Find where the given text appears and provide that cell's center as (x, y) coordinate. 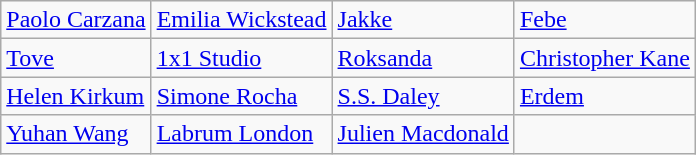
1x1 Studio (242, 58)
S.S. Daley (423, 96)
Julien Macdonald (423, 134)
Jakke (423, 20)
Helen Kirkum (76, 96)
Yuhan Wang (76, 134)
Roksanda (423, 58)
Emilia Wickstead (242, 20)
Febe (604, 20)
Paolo Carzana (76, 20)
Labrum London (242, 134)
Tove (76, 58)
Simone Rocha (242, 96)
Erdem (604, 96)
Christopher Kane (604, 58)
